Return (X, Y) of the center of cell containing provided text 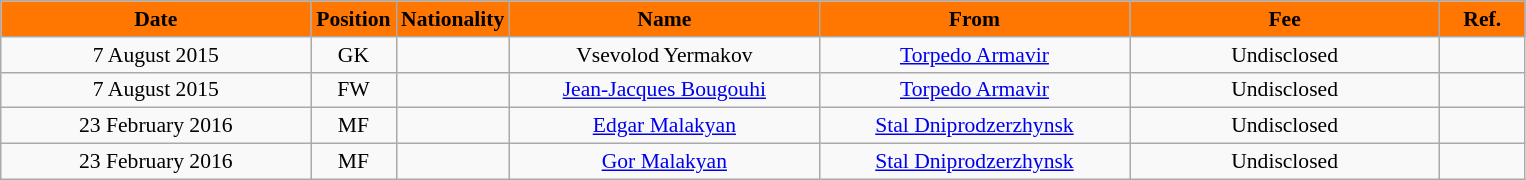
Edgar Malakyan (664, 126)
Nationality (452, 19)
Ref. (1482, 19)
GK (354, 55)
Position (354, 19)
Vsevolod Yermakov (664, 55)
Name (664, 19)
Jean-Jacques Bougouhi (664, 90)
Gor Malakyan (664, 162)
Date (156, 19)
FW (354, 90)
From (974, 19)
Fee (1285, 19)
